Identify which cell holds the provided text, then report its (X, Y) central coordinate. 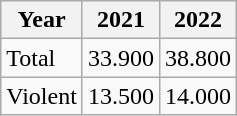
14.000 (198, 96)
Total (42, 58)
Violent (42, 96)
13.500 (120, 96)
Year (42, 20)
2021 (120, 20)
38.800 (198, 58)
33.900 (120, 58)
2022 (198, 20)
